Output the [X, Y] coordinate of the center of the cell containing the given text.  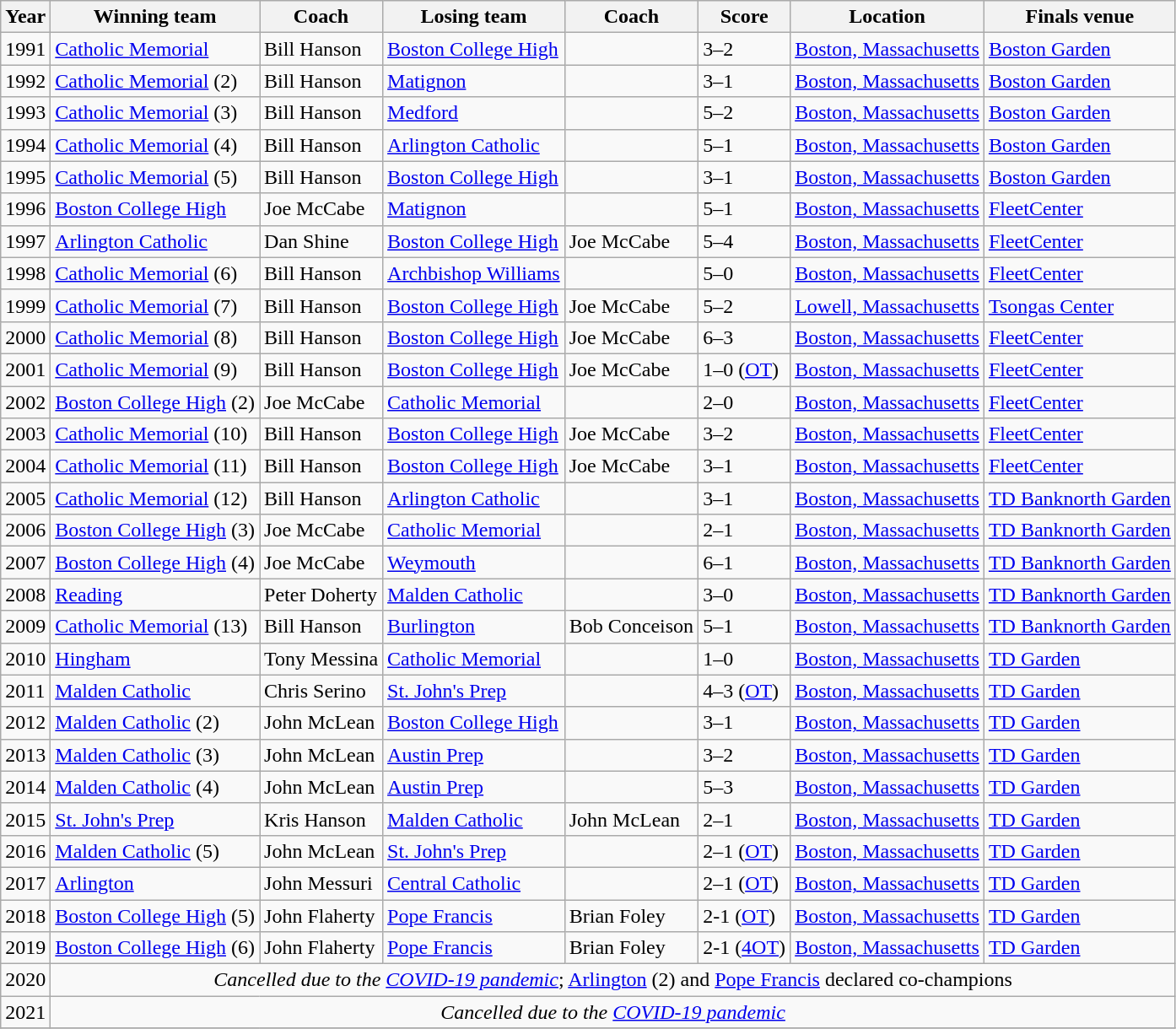
Catholic Memorial (2) [155, 81]
5–3 [744, 787]
John Messuri [321, 883]
Winning team [155, 17]
2011 [25, 691]
1–0 [744, 659]
Boston College High (3) [155, 531]
2008 [25, 595]
Chris Serino [321, 691]
2006 [25, 531]
Catholic Memorial (5) [155, 177]
1993 [25, 113]
2020 [25, 980]
Kris Hanson [321, 819]
Boston College High (5) [155, 915]
2013 [25, 755]
Finals venue [1080, 17]
Catholic Memorial (8) [155, 337]
2-1 (OT) [744, 915]
Central Catholic [474, 883]
Catholic Memorial (13) [155, 627]
Weymouth [474, 563]
Catholic Memorial (12) [155, 498]
1991 [25, 49]
Bob Conceison [631, 627]
Malden Catholic (4) [155, 787]
2016 [25, 851]
Medford [474, 113]
2-1 (4OT) [744, 948]
2002 [25, 402]
Tony Messina [321, 659]
2003 [25, 434]
6–3 [744, 337]
Location [887, 17]
Catholic Memorial (9) [155, 369]
Score [744, 17]
1–0 (OT) [744, 369]
2004 [25, 466]
Catholic Memorial (11) [155, 466]
1997 [25, 241]
Year [25, 17]
Burlington [474, 627]
Malden Catholic (5) [155, 851]
2005 [25, 498]
2–0 [744, 402]
1998 [25, 273]
Tsongas Center [1080, 305]
Boston College High (4) [155, 563]
Catholic Memorial (10) [155, 434]
6–1 [744, 563]
Boston College High (6) [155, 948]
Cancelled due to the COVID-19 pandemic [613, 1012]
2009 [25, 627]
2012 [25, 723]
2021 [25, 1012]
2014 [25, 787]
Archbishop Williams [474, 273]
1994 [25, 145]
1995 [25, 177]
Reading [155, 595]
Losing team [474, 17]
2000 [25, 337]
1996 [25, 209]
Malden Catholic (2) [155, 723]
Arlington [155, 883]
1999 [25, 305]
2007 [25, 563]
2001 [25, 369]
Peter Doherty [321, 595]
2018 [25, 915]
2019 [25, 948]
Dan Shine [321, 241]
3–0 [744, 595]
Catholic Memorial (3) [155, 113]
Catholic Memorial (7) [155, 305]
2015 [25, 819]
5–4 [744, 241]
Boston College High (2) [155, 402]
2017 [25, 883]
Malden Catholic (3) [155, 755]
5–0 [744, 273]
4–3 (OT) [744, 691]
Catholic Memorial (6) [155, 273]
1992 [25, 81]
Cancelled due to the COVID-19 pandemic; Arlington (2) and Pope Francis declared co-champions [613, 980]
2010 [25, 659]
Hingham [155, 659]
Catholic Memorial (4) [155, 145]
Lowell, Massachusetts [887, 305]
